For the text-containing cell, return its midpoint in (x, y) coordinate format. 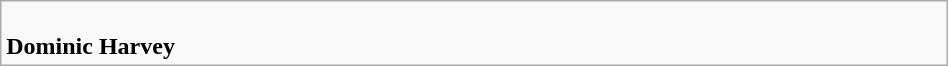
Dominic Harvey (474, 34)
